Search for the cell housing the specified text and yield its (x, y) center coordinate. 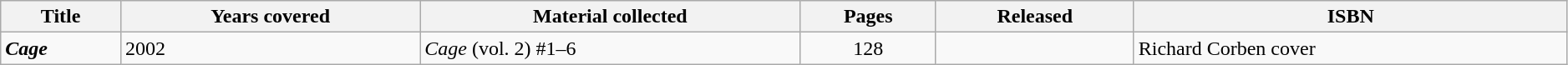
Released (1034, 17)
128 (868, 48)
ISBN (1350, 17)
Years covered (270, 17)
Cage (vol. 2) #1–6 (610, 48)
2002 (270, 48)
Cage (61, 48)
Material collected (610, 17)
Pages (868, 17)
Richard Corben cover (1350, 48)
Title (61, 17)
